For the text-containing cell, return its midpoint in (x, y) coordinate format. 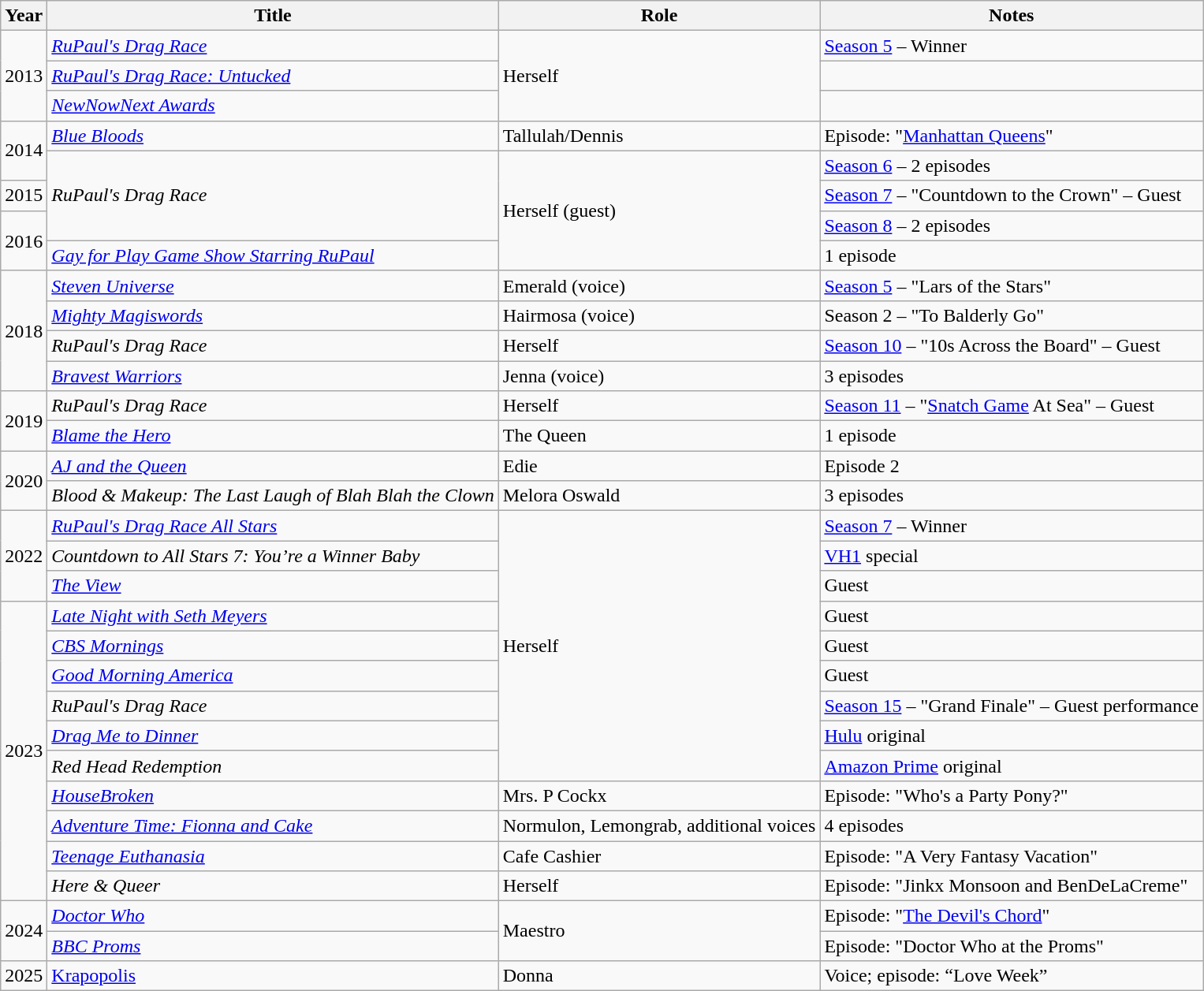
Edie (659, 466)
2013 (24, 76)
Late Night with Seth Meyers (273, 616)
The View (273, 586)
Episode: "Manhattan Queens" (1012, 136)
Teenage Euthanasia (273, 855)
Season 2 – "To Balderly Go" (1012, 315)
Jenna (voice) (659, 376)
Hairmosa (voice) (659, 315)
Episode: "Jinkx Monsoon and BenDeLaCreme" (1012, 886)
Donna (659, 976)
Episode: "The Devil's Chord" (1012, 916)
2019 (24, 421)
Emerald (voice) (659, 285)
Season 6 – 2 episodes (1012, 166)
Episode 2 (1012, 466)
Mighty Magiswords (273, 315)
CBS Mornings (273, 646)
Blue Bloods (273, 136)
Herself (guest) (659, 210)
Melora Oswald (659, 496)
2014 (24, 151)
RuPaul's Drag Race: Untucked (273, 76)
The Queen (659, 436)
Bravest Warriors (273, 376)
Year (24, 16)
VH1 special (1012, 556)
Mrs. P Cockx (659, 795)
Season 5 – Winner (1012, 46)
Season 5 – "Lars of the Stars" (1012, 285)
Good Morning America (273, 676)
2015 (24, 196)
Season 11 – "Snatch Game At Sea" – Guest (1012, 406)
Season 15 – "Grand Finale" – Guest performance (1012, 706)
Normulon, Lemongrab, additional voices (659, 825)
4 episodes (1012, 825)
2022 (24, 556)
Season 10 – "10s Across the Board" – Guest (1012, 345)
Doctor Who (273, 916)
2024 (24, 931)
HouseBroken (273, 795)
Title (273, 16)
Tallulah/Dennis (659, 136)
RuPaul's Drag Race All Stars (273, 526)
Adventure Time: Fionna and Cake (273, 825)
Amazon Prime original (1012, 766)
Season 7 – Winner (1012, 526)
2018 (24, 330)
2016 (24, 240)
NewNowNext Awards (273, 106)
2023 (24, 751)
Gay for Play Game Show Starring RuPaul (273, 255)
Maestro (659, 931)
Voice; episode: “Love Week” (1012, 976)
Here & Queer (273, 886)
Notes (1012, 16)
Red Head Redemption (273, 766)
Role (659, 16)
2020 (24, 481)
Season 8 – 2 episodes (1012, 225)
Drag Me to Dinner (273, 736)
Blame the Hero (273, 436)
Episode: "Who's a Party Pony?" (1012, 795)
Hulu original (1012, 736)
Episode: "Doctor Who at the Proms" (1012, 946)
Steven Universe (273, 285)
Countdown to All Stars 7: You’re a Winner Baby (273, 556)
BBC Proms (273, 946)
Krapopolis (273, 976)
Blood & Makeup: The Last Laugh of Blah Blah the Clown (273, 496)
Season 7 – "Countdown to the Crown" – Guest (1012, 196)
Episode: "A Very Fantasy Vacation" (1012, 855)
2025 (24, 976)
Cafe Cashier (659, 855)
AJ and the Queen (273, 466)
